Identify which cell holds the provided text, then report its (x, y) central coordinate. 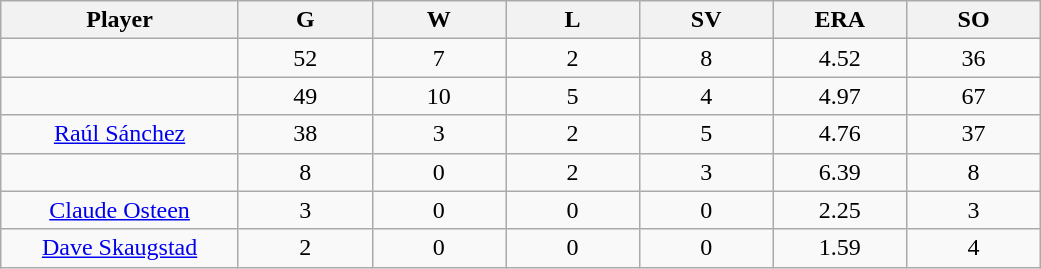
L (573, 20)
ERA (840, 20)
2.25 (840, 210)
4.97 (840, 96)
6.39 (840, 172)
4.52 (840, 58)
Claude Osteen (120, 210)
Raúl Sánchez (120, 134)
10 (439, 96)
52 (305, 58)
4.76 (840, 134)
7 (439, 58)
1.59 (840, 248)
W (439, 20)
67 (974, 96)
49 (305, 96)
SV (706, 20)
38 (305, 134)
37 (974, 134)
36 (974, 58)
Player (120, 20)
G (305, 20)
SO (974, 20)
Dave Skaugstad (120, 248)
